Find where the given text appears and provide that cell's center as [X, Y] coordinate. 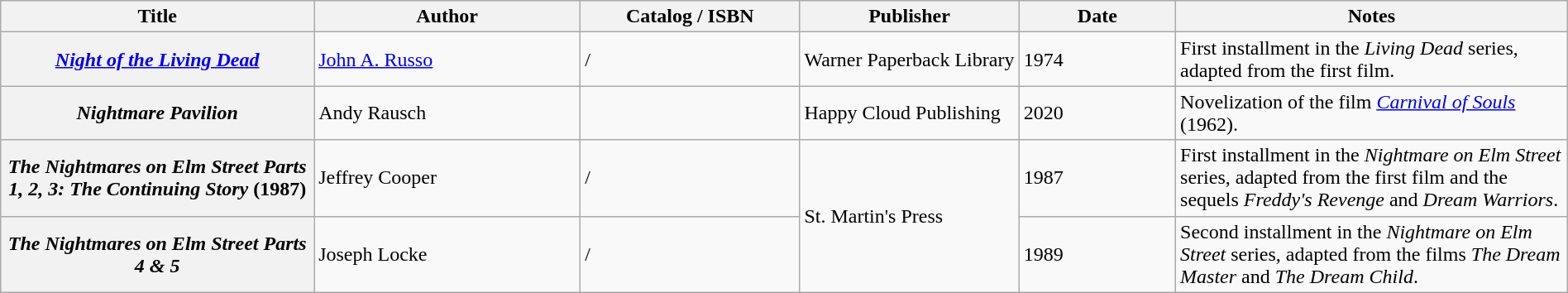
1987 [1097, 178]
Nightmare Pavilion [157, 113]
First installment in the Nightmare on Elm Street series, adapted from the first film and the sequels Freddy's Revenge and Dream Warriors. [1372, 178]
Warner Paperback Library [910, 60]
1989 [1097, 254]
1974 [1097, 60]
Author [447, 17]
Jeffrey Cooper [447, 178]
Second installment in the Nightmare on Elm Street series, adapted from the films The Dream Master and The Dream Child. [1372, 254]
St. Martin's Press [910, 216]
Publisher [910, 17]
Night of the Living Dead [157, 60]
2020 [1097, 113]
Title [157, 17]
The Nightmares on Elm Street Parts 4 & 5 [157, 254]
The Nightmares on Elm Street Parts 1, 2, 3: The Continuing Story (1987) [157, 178]
Andy Rausch [447, 113]
Date [1097, 17]
Novelization of the film Carnival of Souls (1962). [1372, 113]
John A. Russo [447, 60]
Joseph Locke [447, 254]
Happy Cloud Publishing [910, 113]
First installment in the Living Dead series, adapted from the first film. [1372, 60]
Catalog / ISBN [690, 17]
Notes [1372, 17]
